Return the (x, y) coordinate for the center point of the cell that contains the specified text.  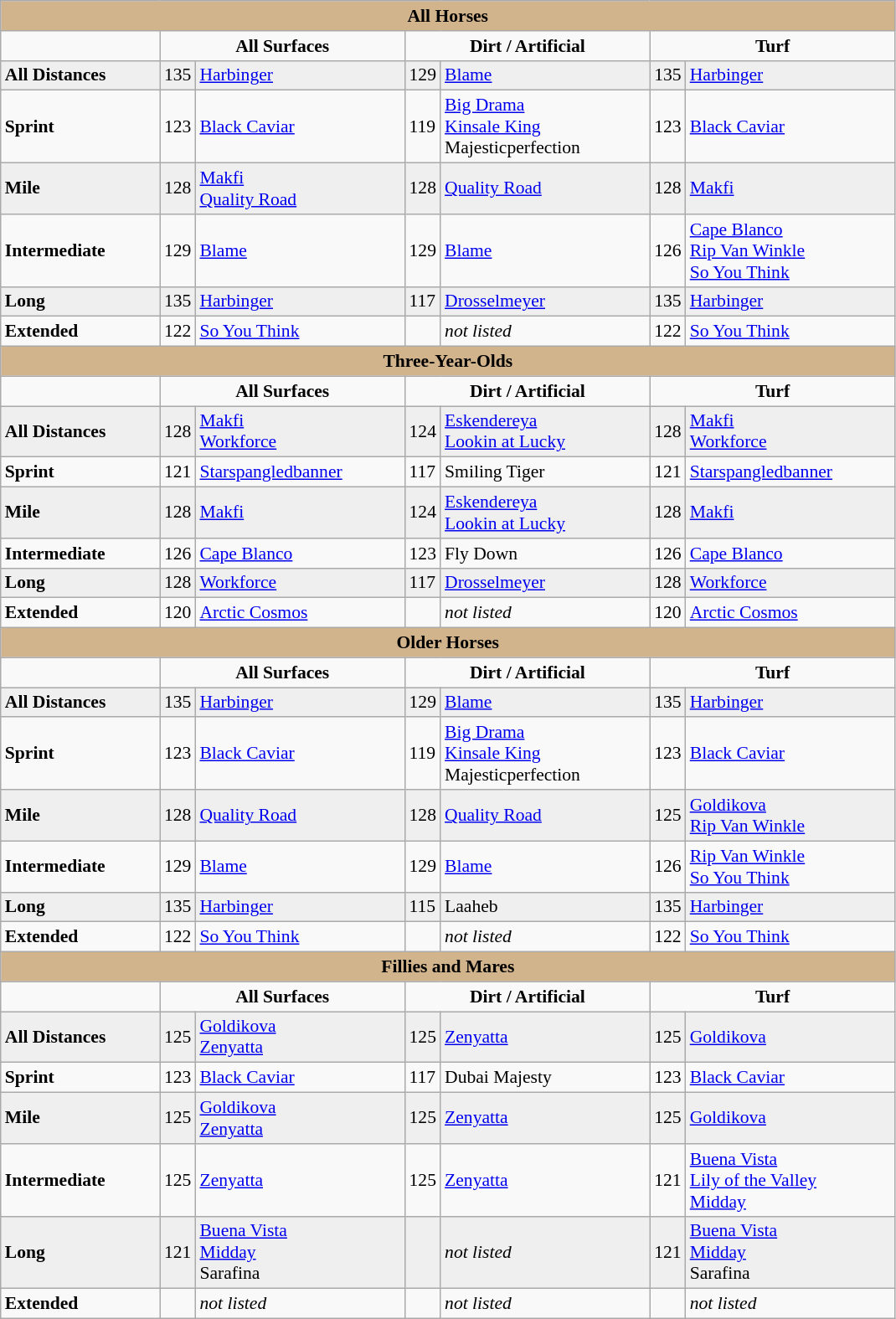
Laaheb (545, 907)
Older Horses (448, 643)
Buena VistaLily of the ValleyMidday (790, 1181)
Fly Down (545, 554)
Three-Year-Olds (448, 362)
Rip Van WinkleSo You Think (790, 866)
115 (424, 907)
GoldikovaRip Van Winkle (790, 816)
Cape BlancoRip Van WinkleSo You Think (790, 251)
Dubai Majesty (545, 1078)
Smiling Tiger (545, 472)
Fillies and Mares (448, 967)
All Horses (448, 16)
MakfiQuality Road (300, 189)
